Extract the [x, y] coordinate from the center of the cell holding the provided text.  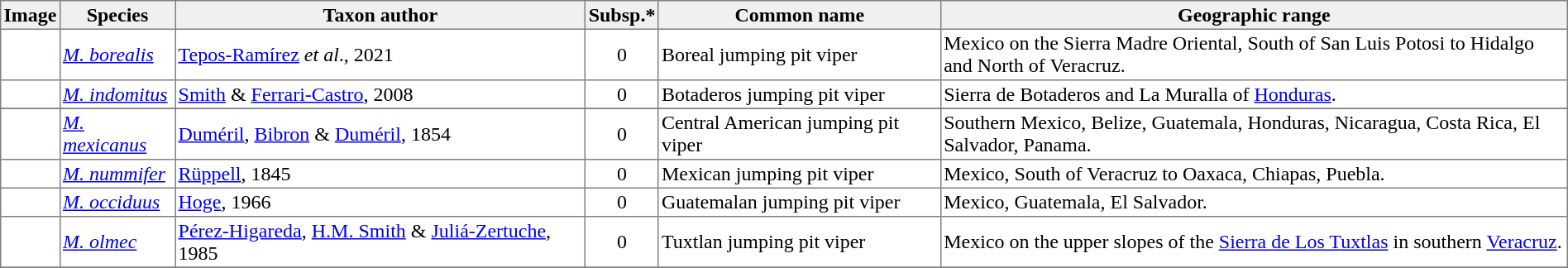
M. mexicanus [117, 134]
Pérez-Higareda, H.M. Smith & Juliá-Zertuche, 1985 [380, 242]
Common name [799, 15]
Central American jumping pit viper [799, 134]
Mexico, South of Veracruz to Oaxaca, Chiapas, Puebla. [1254, 174]
Mexico, Guatemala, El Salvador. [1254, 202]
Botaderos jumping pit viper [799, 94]
Mexico on the Sierra Madre Oriental, South of San Luis Potosi to Hidalgo and North of Veracruz. [1254, 55]
Boreal jumping pit viper [799, 55]
Mexican jumping pit viper [799, 174]
Species [117, 15]
Taxon author [380, 15]
Rüppell, 1845 [380, 174]
M. olmec [117, 242]
Geographic range [1254, 15]
Duméril, Bibron & Duméril, 1854 [380, 134]
Mexico on the upper slopes of the Sierra de Los Tuxtlas in southern Veracruz. [1254, 242]
Subsp.* [622, 15]
Sierra de Botaderos and La Muralla of Honduras. [1254, 94]
Southern Mexico, Belize, Guatemala, Honduras, Nicaragua, Costa Rica, El Salvador, Panama. [1254, 134]
M. nummifer [117, 174]
M. occiduus [117, 202]
Image [30, 15]
M. indomitus [117, 94]
Smith & Ferrari-Castro, 2008 [380, 94]
Guatemalan jumping pit viper [799, 202]
Hoge, 1966 [380, 202]
M. borealis [117, 55]
Tuxtlan jumping pit viper [799, 242]
Tepos-Ramírez et al., 2021 [380, 55]
